Locate the cell with the specified text and output its (X, Y) center coordinate. 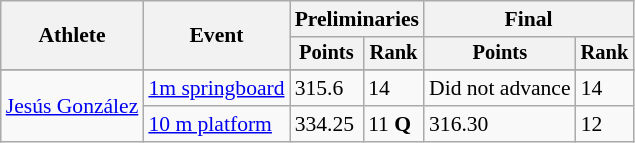
315.6 (327, 88)
11 Q (394, 124)
1m springboard (216, 88)
Preliminaries (357, 19)
12 (605, 124)
Event (216, 36)
10 m platform (216, 124)
Athlete (72, 36)
334.25 (327, 124)
316.30 (500, 124)
Final (528, 19)
Jesús González (72, 106)
Did not advance (500, 88)
